Search for the cell housing the specified text and yield its [X, Y] center coordinate. 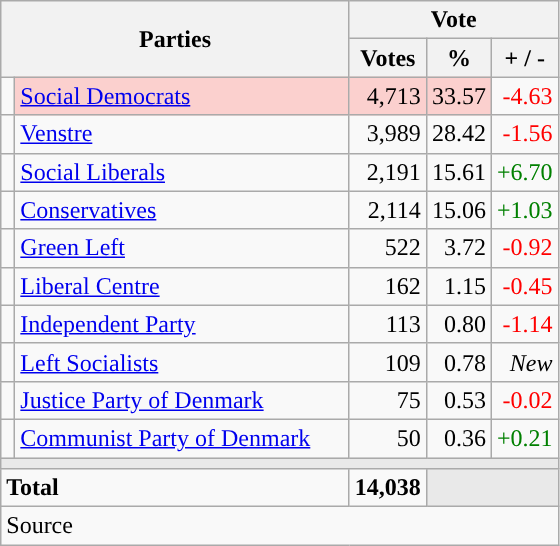
-0.45 [524, 286]
% [458, 58]
Social Liberals [182, 172]
+6.70 [524, 172]
522 [388, 248]
14,038 [388, 488]
Independent Party [182, 324]
162 [388, 286]
3.72 [458, 248]
4,713 [388, 96]
-4.63 [524, 96]
2,114 [388, 210]
15.61 [458, 172]
-1.56 [524, 134]
0.36 [458, 438]
-0.92 [524, 248]
113 [388, 324]
+1.03 [524, 210]
0.78 [458, 362]
2,191 [388, 172]
Source [280, 526]
28.42 [458, 134]
-0.02 [524, 400]
3,989 [388, 134]
75 [388, 400]
Vote [454, 20]
-1.14 [524, 324]
Parties [176, 39]
Left Socialists [182, 362]
Green Left [182, 248]
Liberal Centre [182, 286]
Social Democrats [182, 96]
0.53 [458, 400]
Justice Party of Denmark [182, 400]
Votes [388, 58]
Total [176, 488]
15.06 [458, 210]
Conservatives [182, 210]
+0.21 [524, 438]
0.80 [458, 324]
New [524, 362]
1.15 [458, 286]
50 [388, 438]
Venstre [182, 134]
Communist Party of Denmark [182, 438]
+ / - [524, 58]
33.57 [458, 96]
109 [388, 362]
